Extract the (X, Y) coordinate from the center of the cell holding the provided text.  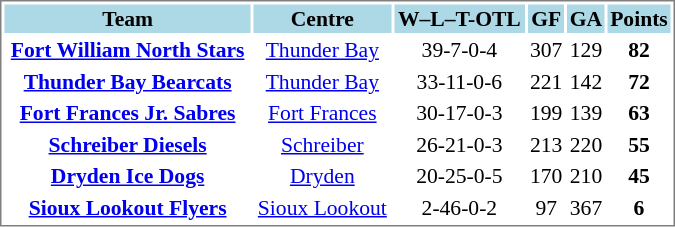
Dryden (322, 176)
Schreiber Diesels (127, 144)
30-17-0-3 (460, 113)
129 (586, 50)
GF (546, 18)
142 (586, 82)
63 (638, 113)
97 (546, 208)
2-46-0-2 (460, 208)
Team (127, 18)
307 (546, 50)
45 (638, 176)
221 (546, 82)
Schreiber (322, 144)
367 (586, 208)
Sioux Lookout Flyers (127, 208)
210 (586, 176)
170 (546, 176)
Points (638, 18)
26-21-0-3 (460, 144)
55 (638, 144)
Fort Frances (322, 113)
GA (586, 18)
82 (638, 50)
W–L–T-OTL (460, 18)
Thunder Bay Bearcats (127, 82)
6 (638, 208)
139 (586, 113)
220 (586, 144)
Fort Frances Jr. Sabres (127, 113)
Fort William North Stars (127, 50)
72 (638, 82)
199 (546, 113)
213 (546, 144)
Centre (322, 18)
20-25-0-5 (460, 176)
39-7-0-4 (460, 50)
33-11-0-6 (460, 82)
Dryden Ice Dogs (127, 176)
Sioux Lookout (322, 208)
